Return the [X, Y] coordinate for the center point of the cell that contains the specified text.  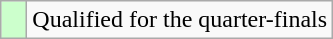
Qualified for the quarter-finals [180, 20]
